Find where the given text appears and provide that cell's center as [X, Y] coordinate. 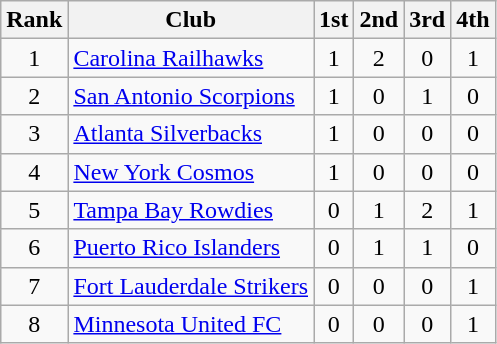
5 [34, 210]
3 [34, 134]
San Antonio Scorpions [191, 96]
3rd [428, 20]
Carolina Railhawks [191, 58]
6 [34, 248]
Fort Lauderdale Strikers [191, 286]
Atlanta Silverbacks [191, 134]
4 [34, 172]
2nd [379, 20]
Tampa Bay Rowdies [191, 210]
4th [473, 20]
1st [334, 20]
Club [191, 20]
8 [34, 324]
Minnesota United FC [191, 324]
Puerto Rico Islanders [191, 248]
Rank [34, 20]
7 [34, 286]
New York Cosmos [191, 172]
